From the cell containing the given text, extract its center point as (x, y) coordinate. 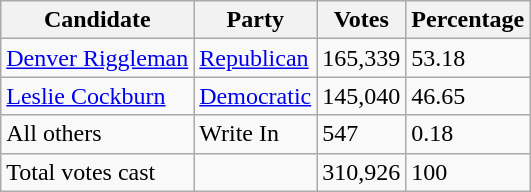
Democratic (256, 96)
Votes (362, 20)
Total votes cast (98, 172)
Percentage (468, 20)
53.18 (468, 58)
165,339 (362, 58)
Write In (256, 134)
Candidate (98, 20)
46.65 (468, 96)
547 (362, 134)
Leslie Cockburn (98, 96)
All others (98, 134)
100 (468, 172)
0.18 (468, 134)
Party (256, 20)
145,040 (362, 96)
Republican (256, 58)
Denver Riggleman (98, 58)
310,926 (362, 172)
